Identify which cell holds the provided text, then report its [X, Y] central coordinate. 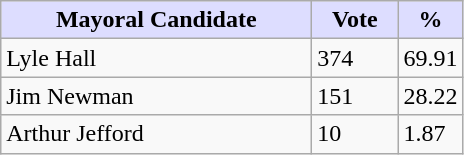
1.87 [430, 134]
Lyle Hall [156, 58]
Vote [355, 20]
Mayoral Candidate [156, 20]
% [430, 20]
Arthur Jefford [156, 134]
28.22 [430, 96]
69.91 [430, 58]
Jim Newman [156, 96]
151 [355, 96]
10 [355, 134]
374 [355, 58]
